Find where the given text appears and provide that cell's center as (x, y) coordinate. 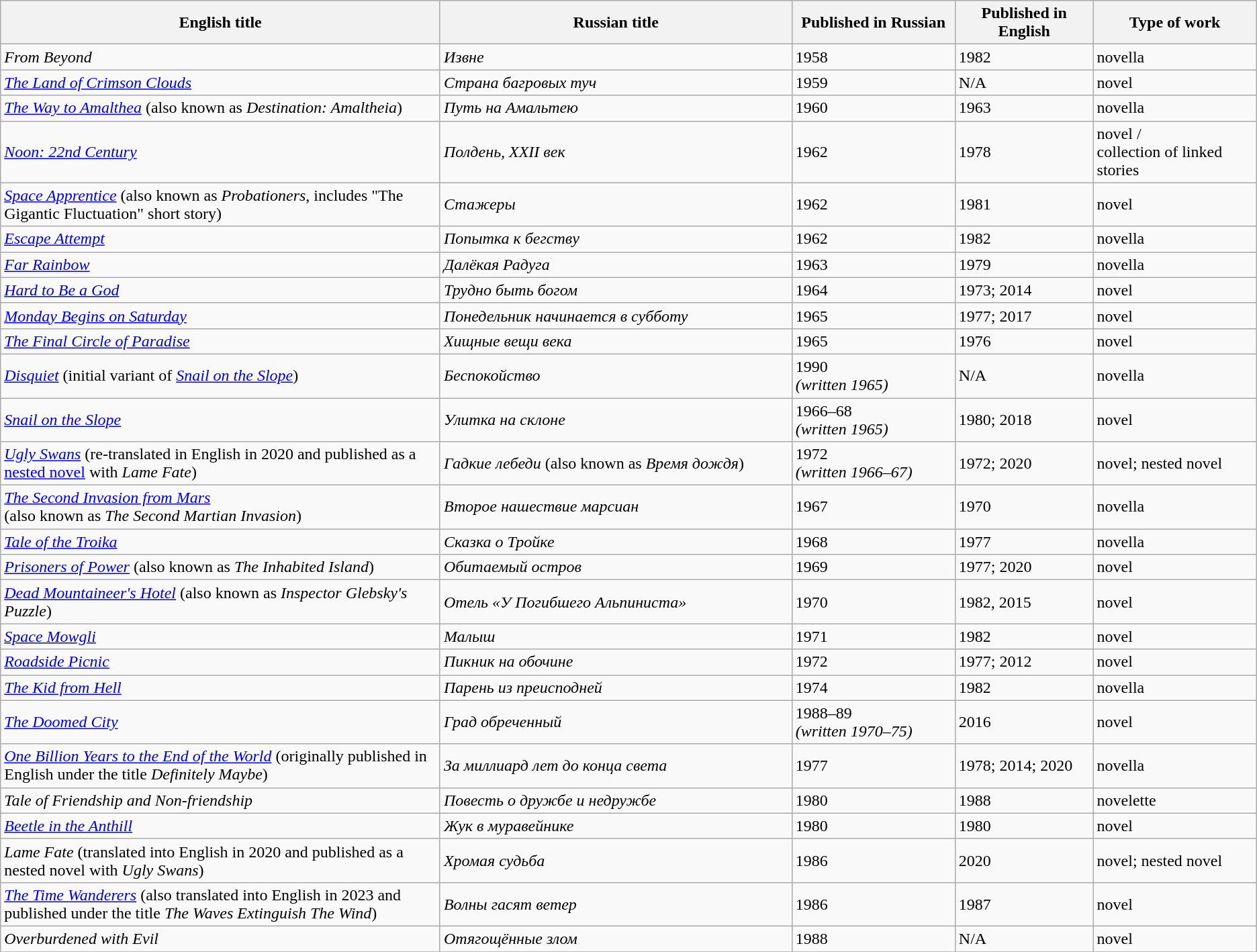
The Way to Amalthea (also known as Destination: Amaltheia) (220, 108)
Space Mowgli (220, 636)
1987 (1024, 904)
Малыш (616, 636)
Monday Begins on Saturday (220, 316)
English title (220, 23)
1977; 2020 (1024, 567)
1977; 2012 (1024, 662)
1960 (873, 108)
One Billion Years to the End of the World (originally published in English under the title Definitely Maybe) (220, 765)
Гадкие лебеди (also known as Время дождя) (616, 463)
Disquiet (initial variant of Snail on the Slope) (220, 376)
Published in Russian (873, 23)
Обитаемый остров (616, 567)
Escape Attempt (220, 239)
1982, 2015 (1024, 602)
1971 (873, 636)
From Beyond (220, 57)
The Second Invasion from Mars (also known as The Second Martian Invasion) (220, 508)
Трудно быть богом (616, 290)
Извне (616, 57)
Попытка к бегству (616, 239)
Prisoners of Power (also known as The Inhabited Island) (220, 567)
Отель «У Погибшего Альпиниста» (616, 602)
Повесть о дружбе и недружбе (616, 800)
Lame Fate (translated into English in 2020 and published as a nested novel with Ugly Swans) (220, 861)
1966–68 (written 1965) (873, 419)
1974 (873, 687)
Tale of the Troika (220, 542)
1979 (1024, 265)
1972 (written 1966–67) (873, 463)
1959 (873, 83)
1978; 2014; 2020 (1024, 765)
Hard to Be a God (220, 290)
The Time Wanderers (also translated into English in 2023 and published under the title The Waves Extinguish The Wind) (220, 904)
Град обреченный (616, 722)
Полдень, XXII век (616, 152)
1980; 2018 (1024, 419)
1977; 2017 (1024, 316)
Tale of Friendship and Non-friendship (220, 800)
Space Apprentice (also known as Probationers, includes "The Gigantic Fluctuation" short story) (220, 204)
1958 (873, 57)
Беспокойство (616, 376)
2016 (1024, 722)
1964 (873, 290)
1968 (873, 542)
Пикник на обочине (616, 662)
1972 (873, 662)
novelette (1175, 800)
Published in English (1024, 23)
1990 (written 1965) (873, 376)
The Land of Crimson Clouds (220, 83)
Сказка о Тройке (616, 542)
1976 (1024, 341)
Type of work (1175, 23)
The Doomed City (220, 722)
1973; 2014 (1024, 290)
Хромая судьба (616, 861)
Noon: 22nd Century (220, 152)
novel / collection of linked stories (1175, 152)
Волны гасят ветер (616, 904)
Страна багровых туч (616, 83)
The Final Circle of Paradise (220, 341)
Отягощённые злом (616, 939)
1967 (873, 508)
Хищные вещи века (616, 341)
Понедельник начинается в субботу (616, 316)
The Kid from Hell (220, 687)
Ugly Swans (re-translated in English in 2020 and published as a nested novel with Lame Fate) (220, 463)
Улитка на склоне (616, 419)
Beetle in the Anthill (220, 826)
2020 (1024, 861)
1972; 2020 (1024, 463)
Russian title (616, 23)
1969 (873, 567)
Жук в муравейнике (616, 826)
Overburdened with Evil (220, 939)
Dead Mountaineer's Hotel (also known as Inspector Glebsky's Puzzle) (220, 602)
Далёкая Радуга (616, 265)
За миллиард лет до конца света (616, 765)
1988–89 (written 1970–75) (873, 722)
Второе нашествие марсиан (616, 508)
Путь на Амальтею (616, 108)
1978 (1024, 152)
Roadside Picnic (220, 662)
Стажеры (616, 204)
Snail on the Slope (220, 419)
Парень из преисподней (616, 687)
Far Rainbow (220, 265)
1981 (1024, 204)
